Output the (x, y) coordinate of the center of the cell containing the given text.  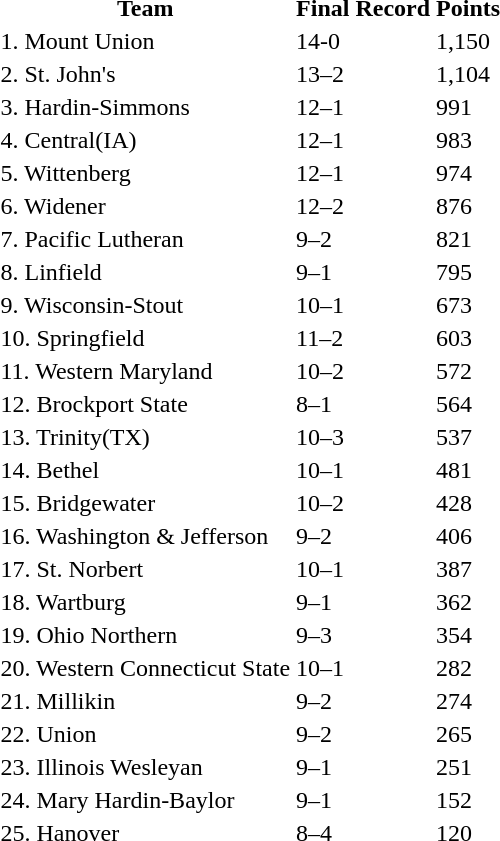
12–2 (364, 206)
9–3 (364, 635)
11–2 (364, 338)
8–1 (364, 404)
13–2 (364, 74)
10–3 (364, 437)
14-0 (364, 41)
